Capture the cell that displays the provided text and extract its [X, Y] central coordinate. 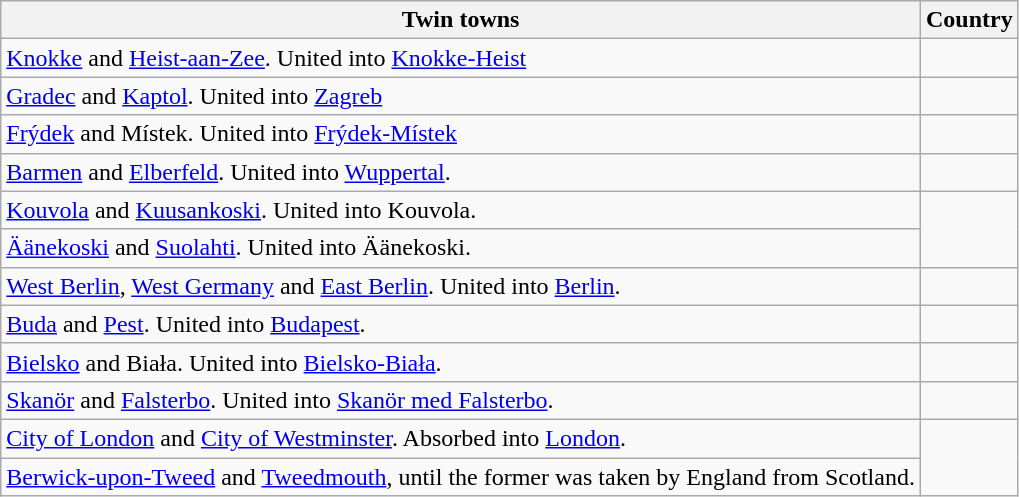
Berwick-upon-Tweed and Tweedmouth, until the former was taken by England from Scotland. [461, 477]
Twin towns [461, 20]
Gradec and Kaptol. United into Zagreb [461, 96]
Äänekoski and Suolahti. United into Äänekoski. [461, 248]
Kouvola and Kuusankoski. United into Kouvola. [461, 210]
West Berlin, West Germany and East Berlin. United into Berlin. [461, 286]
City of London and City of Westminster. Absorbed into London. [461, 438]
Barmen and Elberfeld. United into Wuppertal. [461, 172]
Frýdek and Místek. United into Frýdek-Místek [461, 134]
Buda and Pest. United into Budapest. [461, 324]
Bielsko and Biała. United into Bielsko-Biała. [461, 362]
Country [969, 20]
Knokke and Heist-aan-Zee. United into Knokke-Heist [461, 58]
Skanör and Falsterbo. United into Skanör med Falsterbo. [461, 400]
